From the cell containing the given text, extract its center point as [x, y] coordinate. 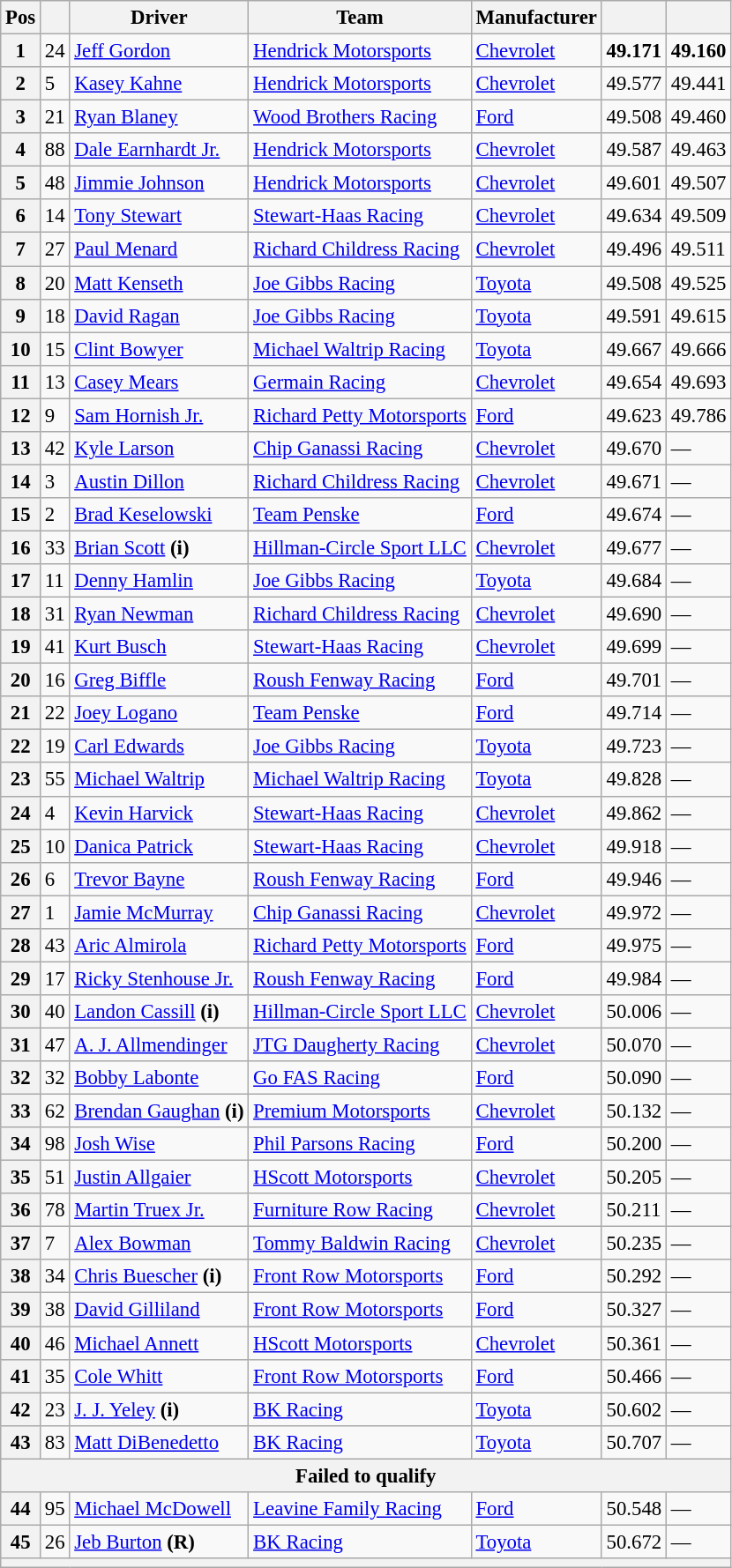
49.786 [698, 415]
36 [21, 1210]
Brian Scott (i) [159, 547]
49.714 [633, 713]
49.674 [633, 515]
8 [21, 283]
Kasey Kahne [159, 84]
88 [55, 150]
51 [55, 1178]
29 [21, 978]
Team [360, 18]
Michael Waltrip [159, 780]
37 [21, 1244]
49.577 [633, 84]
49.984 [633, 978]
Josh Wise [159, 1144]
78 [55, 1210]
49.441 [698, 84]
J. J. Yeley (i) [159, 1409]
Aric Almirola [159, 946]
49.496 [633, 249]
50.211 [633, 1210]
Trevor Bayne [159, 879]
48 [55, 183]
39 [21, 1310]
50.006 [633, 1012]
50.466 [633, 1376]
49.677 [633, 547]
Phil Parsons Racing [360, 1144]
49.946 [633, 879]
Go FAS Racing [360, 1078]
49.591 [633, 316]
Failed to qualify [366, 1475]
50.070 [633, 1044]
Michael McDowell [159, 1509]
Tommy Baldwin Racing [360, 1244]
49.623 [633, 415]
95 [55, 1509]
Driver [159, 18]
Premium Motorsports [360, 1111]
50.361 [633, 1343]
49.684 [633, 581]
49.671 [633, 481]
49.972 [633, 912]
49.701 [633, 680]
49.975 [633, 946]
49.507 [698, 183]
49.171 [633, 51]
Landon Cassill (i) [159, 1012]
50.235 [633, 1244]
49.670 [633, 449]
49.634 [633, 216]
Greg Biffle [159, 680]
12 [21, 415]
50.707 [633, 1442]
49.918 [633, 846]
Brad Keselowski [159, 515]
Danica Patrick [159, 846]
49.654 [633, 382]
49.666 [698, 349]
47 [55, 1044]
A. J. Allmendinger [159, 1044]
Denny Hamlin [159, 581]
Alex Bowman [159, 1244]
49.460 [698, 117]
Kevin Harvick [159, 813]
49.667 [633, 349]
50.672 [633, 1542]
Sam Hornish Jr. [159, 415]
Pos [21, 18]
Jamie McMurray [159, 912]
Clint Bowyer [159, 349]
Dale Earnhardt Jr. [159, 150]
62 [55, 1111]
Ricky Stenhouse Jr. [159, 978]
83 [55, 1442]
Paul Menard [159, 249]
49.509 [698, 216]
David Gilliland [159, 1310]
Martin Truex Jr. [159, 1210]
55 [55, 780]
Bobby Labonte [159, 1078]
49.511 [698, 249]
Kurt Busch [159, 647]
JTG Daugherty Racing [360, 1044]
Jimmie Johnson [159, 183]
46 [55, 1343]
50.132 [633, 1111]
49.862 [633, 813]
Brendan Gaughan (i) [159, 1111]
50.327 [633, 1310]
Furniture Row Racing [360, 1210]
49.525 [698, 283]
49.828 [633, 780]
Kyle Larson [159, 449]
49.699 [633, 647]
Matt DiBenedetto [159, 1442]
Cole Whitt [159, 1376]
Manufacturer [536, 18]
Justin Allgaier [159, 1178]
Chris Buescher (i) [159, 1277]
49.587 [633, 150]
50.205 [633, 1178]
50.548 [633, 1509]
50.602 [633, 1409]
25 [21, 846]
Tony Stewart [159, 216]
Michael Annett [159, 1343]
49.160 [698, 51]
98 [55, 1144]
49.463 [698, 150]
Germain Racing [360, 382]
Carl Edwards [159, 747]
50.200 [633, 1144]
49.690 [633, 614]
49.693 [698, 382]
49.615 [698, 316]
30 [21, 1012]
Joey Logano [159, 713]
Ryan Newman [159, 614]
50.292 [633, 1277]
50.090 [633, 1078]
45 [21, 1542]
49.601 [633, 183]
Leavine Family Racing [360, 1509]
Jeb Burton (R) [159, 1542]
Ryan Blaney [159, 117]
49.723 [633, 747]
44 [21, 1509]
David Ragan [159, 316]
28 [21, 946]
Austin Dillon [159, 481]
Jeff Gordon [159, 51]
Wood Brothers Racing [360, 117]
Casey Mears [159, 382]
Matt Kenseth [159, 283]
